Extract the [x, y] coordinate from the center of the cell holding the provided text.  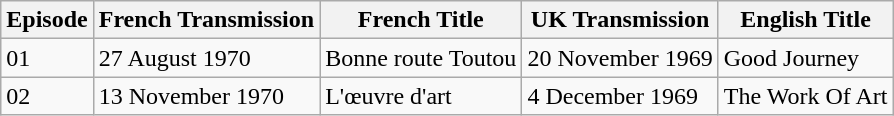
4 December 1969 [620, 96]
L'œuvre d'art [421, 96]
20 November 1969 [620, 58]
English Title [806, 20]
French Transmission [206, 20]
Bonne route Toutou [421, 58]
13 November 1970 [206, 96]
Good Journey [806, 58]
Episode [47, 20]
02 [47, 96]
27 August 1970 [206, 58]
UK Transmission [620, 20]
French Title [421, 20]
01 [47, 58]
The Work Of Art [806, 96]
